Pinpoint the cell where the given text exists, returning its (x, y) midpoint coordinate. 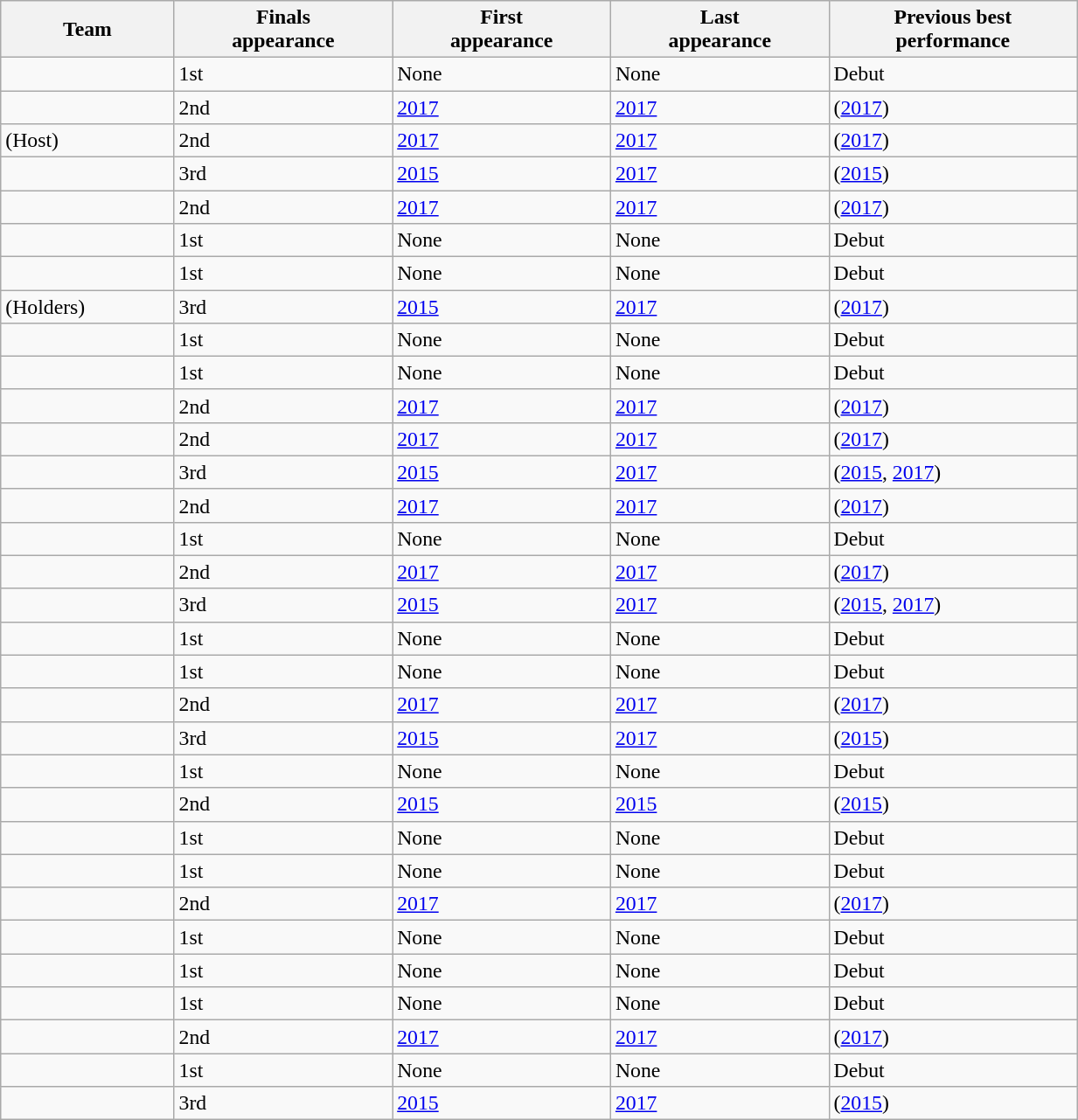
Finalsappearance (283, 30)
(Host) (87, 140)
Lastappearance (720, 30)
(Holders) (87, 306)
Previous bestperformance (953, 30)
Team (87, 30)
Firstappearance (502, 30)
